Extract the (X, Y) coordinate from the center of the cell holding the provided text.  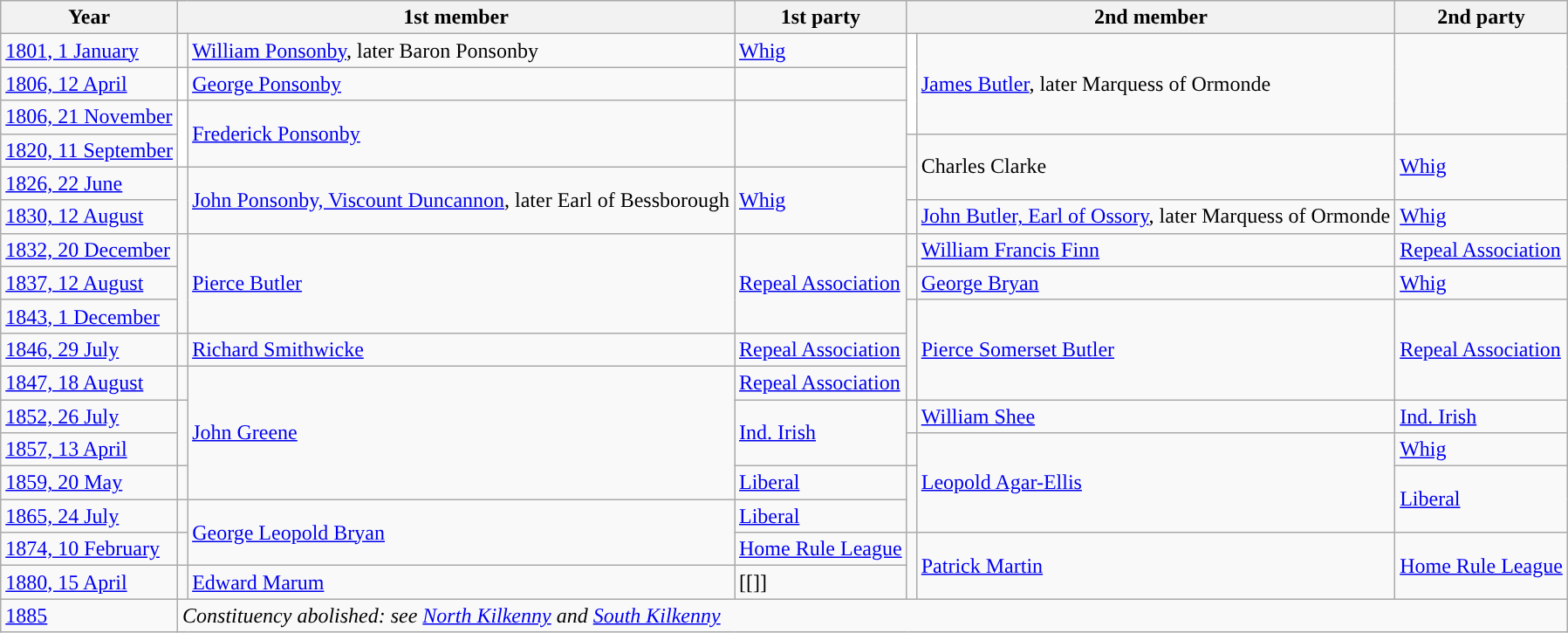
1857, 13 April (89, 450)
1806, 21 November (89, 117)
John Greene (461, 432)
1st party (821, 17)
1874, 10 February (89, 549)
1st member (456, 17)
Year (89, 17)
1880, 15 April (89, 582)
1820, 11 September (89, 150)
Leopold Agar-Ellis (1155, 483)
John Butler, Earl of Ossory, later Marquess of Ormonde (1155, 217)
Pierce Somerset Butler (1155, 349)
Pierce Butler (461, 283)
1885 (89, 616)
1830, 12 August (89, 217)
George Bryan (1155, 283)
James Butler, later Marquess of Ormonde (1155, 84)
George Leopold Bryan (461, 533)
Frederick Ponsonby (461, 134)
[[]] (821, 582)
1865, 24 July (89, 516)
1843, 1 December (89, 316)
1826, 22 June (89, 183)
1847, 18 August (89, 382)
2nd party (1482, 17)
William Ponsonby, later Baron Ponsonby (461, 51)
1801, 1 January (89, 51)
William Francis Finn (1155, 250)
1859, 20 May (89, 483)
William Shee (1155, 416)
Patrick Martin (1155, 566)
Constituency abolished: see North Kilkenny and South Kilkenny (873, 616)
1852, 26 July (89, 416)
Edward Marum (461, 582)
Richard Smithwicke (461, 349)
1806, 12 April (89, 84)
1846, 29 July (89, 349)
John Ponsonby, Viscount Duncannon, later Earl of Bessborough (461, 200)
Charles Clarke (1155, 167)
1837, 12 August (89, 283)
1832, 20 December (89, 250)
2nd member (1151, 17)
George Ponsonby (461, 84)
